For the text-containing cell, return its midpoint in (x, y) coordinate format. 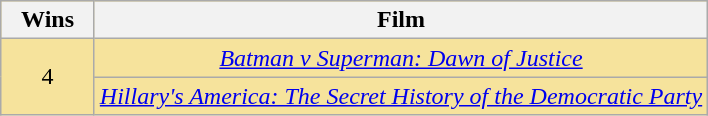
Hillary's America: The Secret History of the Democratic Party (400, 96)
Wins (48, 20)
Batman v Superman: Dawn of Justice (400, 58)
Film (400, 20)
4 (48, 77)
